Provide the (x, y) coordinate of the cell's center where the given text is located.  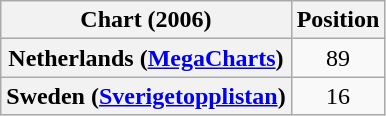
16 (338, 96)
Sweden (Sverigetopplistan) (146, 96)
Netherlands (MegaCharts) (146, 58)
Position (338, 20)
Chart (2006) (146, 20)
89 (338, 58)
